Scan for the cell matching the given text and deliver its (x, y) coordinate at center. 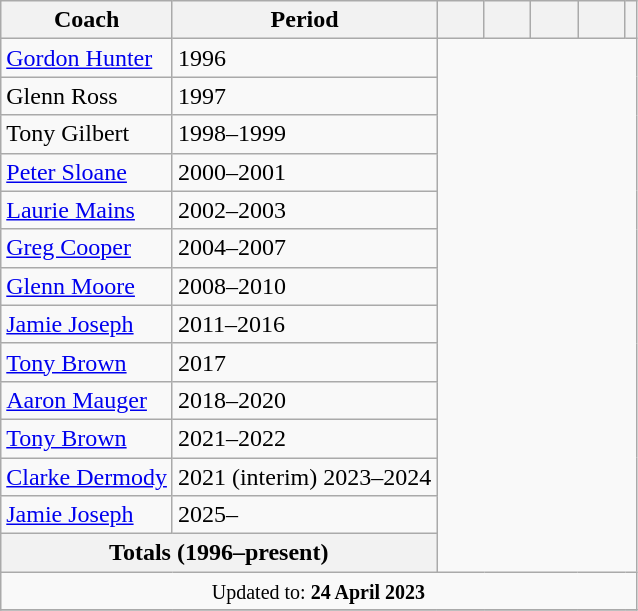
2011–2016 (304, 324)
2017 (304, 362)
Glenn Moore (87, 286)
Coach (87, 20)
Gordon Hunter (87, 58)
1996 (304, 58)
1997 (304, 96)
2021 (interim) 2023–2024 (304, 477)
2025– (304, 515)
2004–2007 (304, 248)
Tony Gilbert (87, 134)
Greg Cooper (87, 248)
2000–2001 (304, 172)
2002–2003 (304, 210)
Peter Sloane (87, 172)
2008–2010 (304, 286)
2021–2022 (304, 438)
2018–2020 (304, 400)
1998–1999 (304, 134)
Totals (1996–present) (219, 553)
Period (304, 20)
Clarke Dermody (87, 477)
Updated to: 24 April 2023 (318, 591)
Aaron Mauger (87, 400)
Glenn Ross (87, 96)
Laurie Mains (87, 210)
